Identify which cell holds the provided text, then report its (x, y) central coordinate. 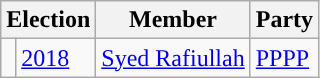
PPPP (284, 58)
Election (48, 20)
Member (173, 20)
Syed Rafiullah (173, 58)
Party (284, 20)
2018 (56, 58)
